For the text-containing cell, return its midpoint in [x, y] coordinate format. 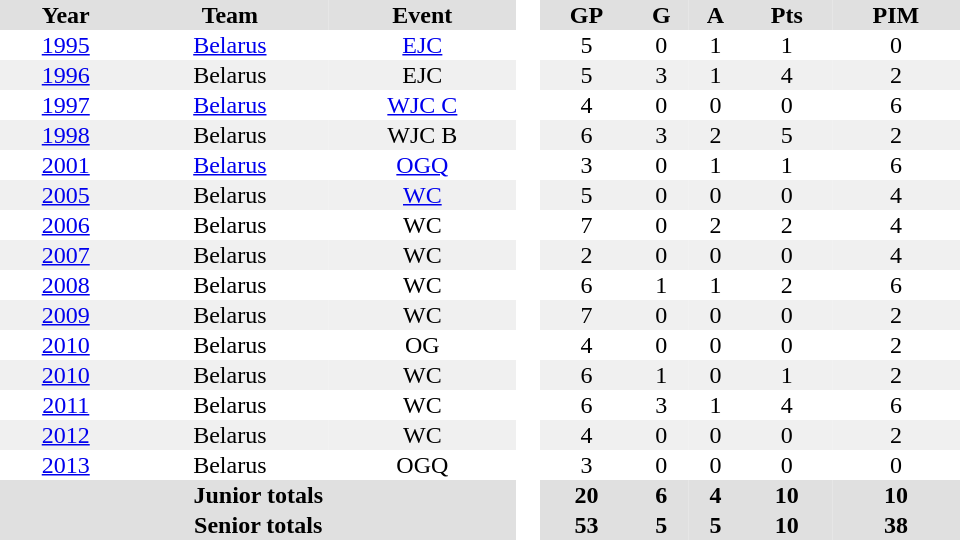
WJC C [422, 105]
Team [230, 15]
OG [422, 345]
2008 [66, 285]
20 [587, 495]
G [661, 15]
Junior totals [258, 495]
2013 [66, 465]
2009 [66, 315]
WJC B [422, 135]
53 [587, 525]
GP [587, 15]
PIM [896, 15]
2001 [66, 165]
1998 [66, 135]
Senior totals [258, 525]
Pts [787, 15]
1997 [66, 105]
Event [422, 15]
38 [896, 525]
2011 [66, 405]
1995 [66, 45]
2006 [66, 225]
2012 [66, 435]
2007 [66, 255]
Year [66, 15]
1996 [66, 75]
A [715, 15]
2005 [66, 195]
